Return (X, Y) of the center of cell containing provided text 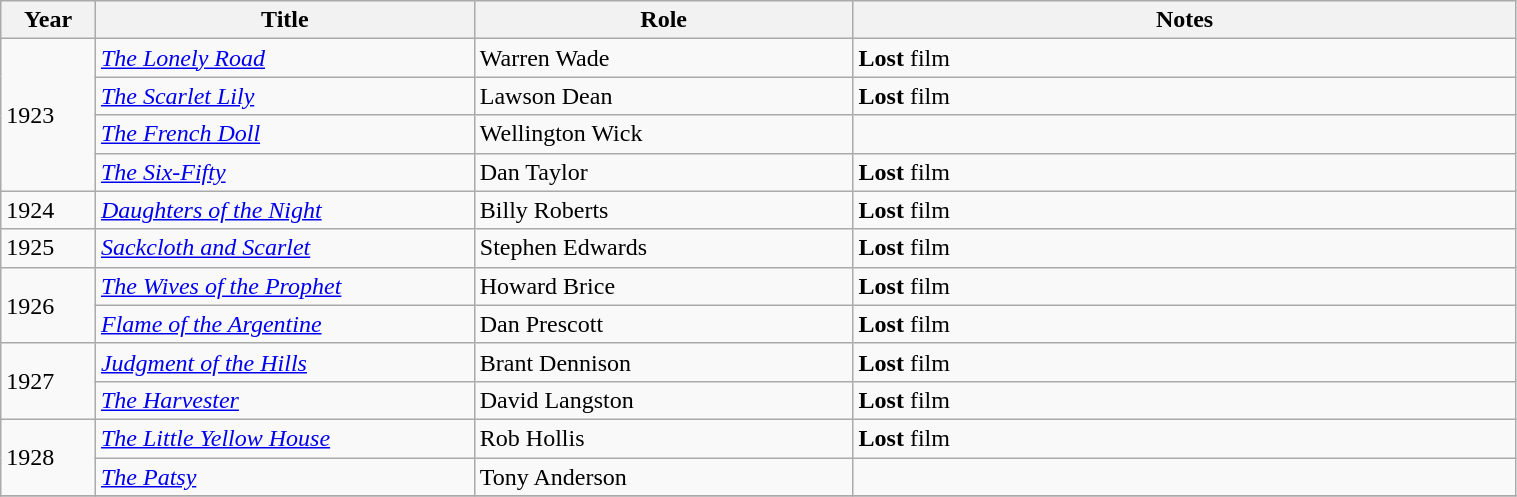
Billy Roberts (664, 210)
Judgment of the Hills (284, 362)
Role (664, 20)
Warren Wade (664, 58)
The French Doll (284, 134)
1928 (48, 457)
The Lonely Road (284, 58)
Lawson Dean (664, 96)
1923 (48, 115)
The Six-Fifty (284, 172)
Title (284, 20)
The Scarlet Lily (284, 96)
Brant Dennison (664, 362)
Dan Taylor (664, 172)
Notes (1184, 20)
Sackcloth and Scarlet (284, 248)
1926 (48, 305)
The Little Yellow House (284, 438)
The Patsy (284, 477)
Stephen Edwards (664, 248)
1925 (48, 248)
Wellington Wick (664, 134)
Flame of the Argentine (284, 324)
Howard Brice (664, 286)
The Harvester (284, 400)
1924 (48, 210)
The Wives of the Prophet (284, 286)
Daughters of the Night (284, 210)
Rob Hollis (664, 438)
Dan Prescott (664, 324)
1927 (48, 381)
Year (48, 20)
David Langston (664, 400)
Tony Anderson (664, 477)
